For the text-containing cell, return its midpoint in [x, y] coordinate format. 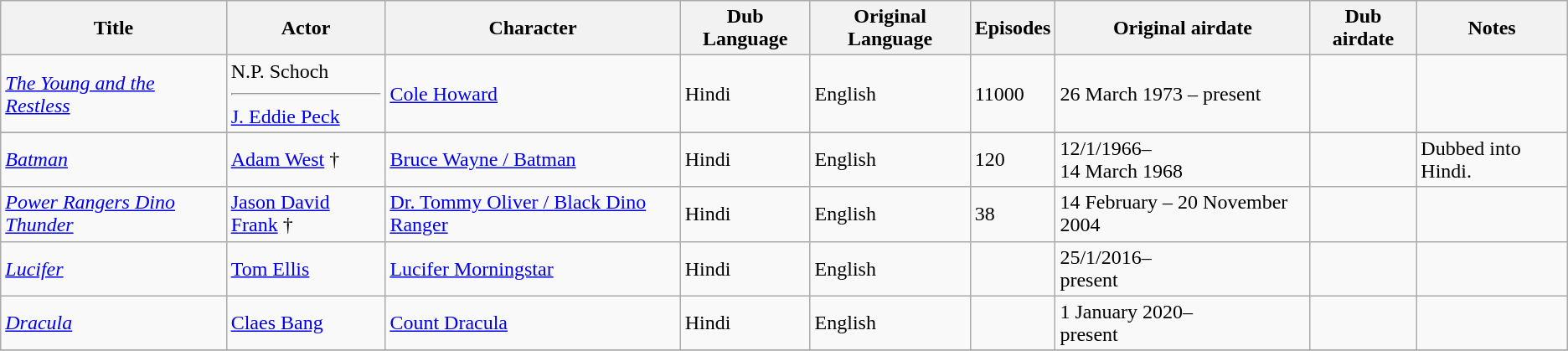
Batman [114, 159]
25/1/2016–present [1183, 268]
Character [533, 28]
Claes Bang [306, 323]
38 [1013, 214]
Dubbed into Hindi. [1492, 159]
Lucifer Morningstar [533, 268]
120 [1013, 159]
Tom Ellis [306, 268]
Episodes [1013, 28]
N.P. SchochJ. Eddie Peck [306, 94]
Jason David Frank † [306, 214]
Count Dracula [533, 323]
1 January 2020–present [1183, 323]
Notes [1492, 28]
11000 [1013, 94]
26 March 1973 – present [1183, 94]
Dub airdate [1364, 28]
Lucifer [114, 268]
Original Language [890, 28]
Title [114, 28]
Dr. Tommy Oliver / Black Dino Ranger [533, 214]
12/1/1966–14 March 1968 [1183, 159]
14 February – 20 November 2004 [1183, 214]
Adam West † [306, 159]
Actor [306, 28]
Original airdate [1183, 28]
Bruce Wayne / Batman [533, 159]
Dub Language [745, 28]
Power Rangers Dino Thunder [114, 214]
Cole Howard [533, 94]
Dracula [114, 323]
The Young and the Restless [114, 94]
